Determine the [x, y] coordinate at the center of the cell enclosing the given text.  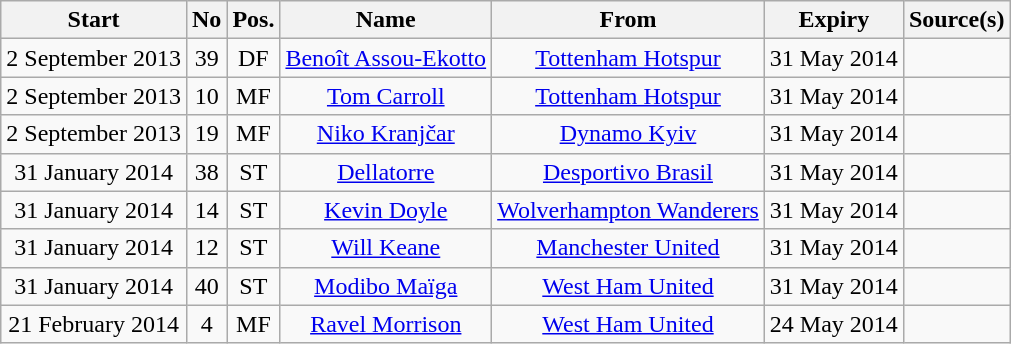
Niko Kranjčar [386, 134]
Dellatorre [386, 172]
19 [206, 134]
14 [206, 210]
DF [254, 58]
Wolverhampton Wanderers [628, 210]
Manchester United [628, 248]
No [206, 20]
24 May 2014 [834, 324]
21 February 2014 [94, 324]
Tom Carroll [386, 96]
4 [206, 324]
Name [386, 20]
40 [206, 286]
Expiry [834, 20]
Start [94, 20]
Dynamo Kyiv [628, 134]
Pos. [254, 20]
38 [206, 172]
Kevin Doyle [386, 210]
From [628, 20]
Desportivo Brasil [628, 172]
Modibo Maïga [386, 286]
Will Keane [386, 248]
Benoît Assou-Ekotto [386, 58]
39 [206, 58]
12 [206, 248]
10 [206, 96]
Source(s) [956, 20]
Ravel Morrison [386, 324]
